Detect which cell encompasses the target text, then output its [X, Y] center coordinate. 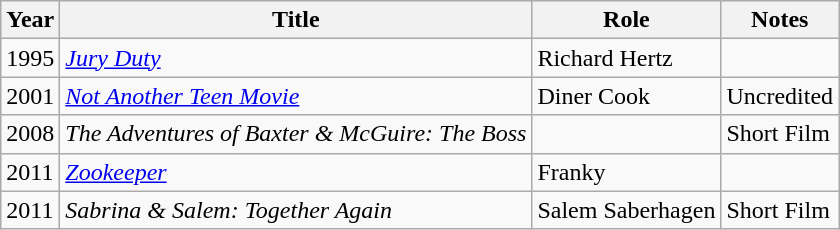
Richard Hertz [626, 58]
Year [30, 20]
Diner Cook [626, 96]
Franky [626, 172]
Role [626, 20]
2001 [30, 96]
Uncredited [780, 96]
Jury Duty [296, 58]
Not Another Teen Movie [296, 96]
1995 [30, 58]
Notes [780, 20]
The Adventures of Baxter & McGuire: The Boss [296, 134]
Title [296, 20]
Salem Saberhagen [626, 210]
Sabrina & Salem: Together Again [296, 210]
2008 [30, 134]
Zookeeper [296, 172]
